Search for the cell housing the specified text and yield its (x, y) center coordinate. 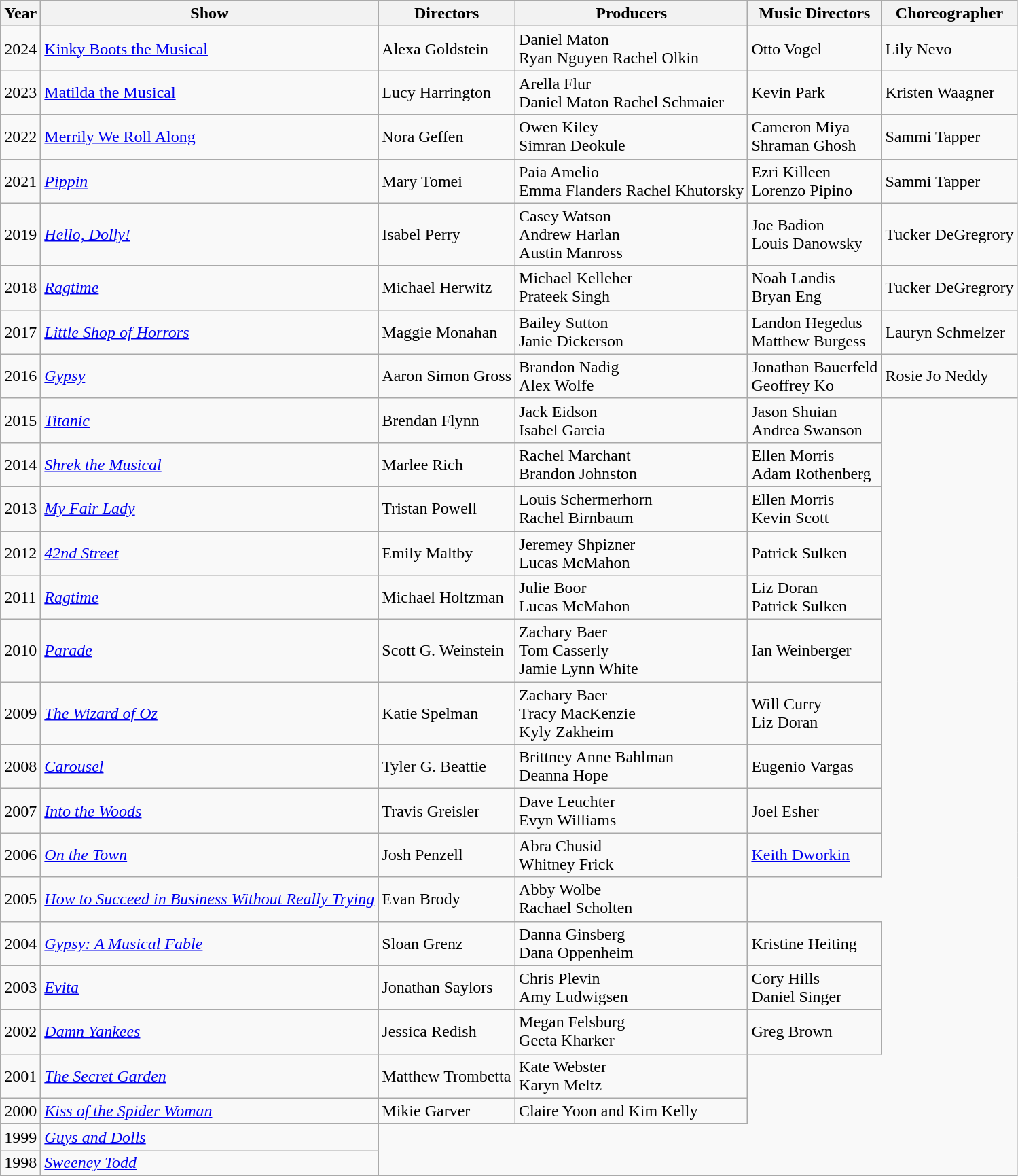
Michael Holtzman (447, 598)
Sloan Grenz (447, 943)
2016 (20, 376)
2006 (20, 855)
Shrek the Musical (209, 465)
Into the Woods (209, 811)
Kiss of the Spider Woman (209, 1111)
Rachel Marchant Brandon Johnston (632, 465)
Abra Chusid Whitney Frick (632, 855)
Jeremey Shpizner Lucas McMahon (632, 553)
Daniel MatonRyan Nguyen Rachel Olkin (632, 49)
2021 (20, 181)
Julie Boor Lucas McMahon (632, 598)
The Secret Garden (209, 1076)
Paia AmelioEmma Flanders Rachel Khutorsky (632, 181)
Matthew Trombetta (447, 1076)
2008 (20, 766)
2012 (20, 553)
On the Town (209, 855)
Danna Ginsberg Dana Oppenheim (632, 943)
Lauryn Schmelzer (949, 332)
Lily Nevo (949, 49)
Isabel Perry (447, 234)
Pippin (209, 181)
2011 (20, 598)
Greg Brown (815, 1031)
Bailey Sutton Janie Dickerson (632, 332)
Gypsy: A Musical Fable (209, 943)
Louis Schermerhorn Rachel Birnbaum (632, 508)
Zachary Baer Tracy MacKenzie Kyly Zakheim (632, 713)
Tristan Powell (447, 508)
Producers (632, 14)
2022 (20, 137)
Kinky Boots the Musical (209, 49)
Josh Penzell (447, 855)
Alexa Goldstein (447, 49)
Directors (447, 14)
Kristen Waagner (949, 92)
2001 (20, 1076)
Abby Wolbe Rachael Scholten (632, 899)
Cameron Miya Shraman Ghosh (815, 137)
2003 (20, 988)
Hello, Dolly! (209, 234)
My Fair Lady (209, 508)
Chris Plevin Amy Ludwigsen (632, 988)
2015 (20, 420)
Aaron Simon Gross (447, 376)
Megan Felsburg Geeta Kharker (632, 1031)
1998 (20, 1162)
Dave Leuchter Evyn Williams (632, 811)
1999 (20, 1137)
Titanic (209, 420)
Liz Doran Patrick Sulken (815, 598)
Year (20, 14)
Tyler G. Beattie (447, 766)
Jonathan Saylors (447, 988)
Eugenio Vargas (815, 766)
Noah Landis Bryan Eng (815, 288)
Cory Hills Daniel Singer (815, 988)
Scott G. Weinstein (447, 651)
Brittney Anne Bahlman Deanna Hope (632, 766)
Music Directors (815, 14)
Kate Webster Karyn Meltz (632, 1076)
Marlee Rich (447, 465)
Casey Watson Andrew Harlan Austin Manross (632, 234)
2009 (20, 713)
Evan Brody (447, 899)
Brendan Flynn (447, 420)
2018 (20, 288)
2014 (20, 465)
2004 (20, 943)
Michael Kelleher Prateek Singh (632, 288)
Ezri KilleenLorenzo Pipino (815, 181)
Katie Spelman (447, 713)
Ellen Morris Adam Rothenberg (815, 465)
Maggie Monahan (447, 332)
Will Curry Liz Doran (815, 713)
Choreographer (949, 14)
Kristine Heiting (815, 943)
2007 (20, 811)
Merrily We Roll Along (209, 137)
Otto Vogel (815, 49)
Jack Eidson Isabel Garcia (632, 420)
Patrick Sulken (815, 553)
Kevin Park (815, 92)
Matilda the Musical (209, 92)
Michael Herwitz (447, 288)
Keith Dworkin (815, 855)
Damn Yankees (209, 1031)
Brandon Nadig Alex Wolfe (632, 376)
2000 (20, 1111)
Show (209, 14)
Zachary Baer Tom Casserly Jamie Lynn White (632, 651)
Ian Weinberger (815, 651)
Guys and Dolls (209, 1137)
2024 (20, 49)
Jessica Redish (447, 1031)
Claire Yoon and Kim Kelly (632, 1111)
2019 (20, 234)
Mary Tomei (447, 181)
Carousel (209, 766)
2013 (20, 508)
Owen Kiley Simran Deokule (632, 137)
Lucy Harrington (447, 92)
2017 (20, 332)
Evita (209, 988)
Nora Geffen (447, 137)
Emily Maltby (447, 553)
Ellen Morris Kevin Scott (815, 508)
Jonathan Bauerfeld Geoffrey Ko (815, 376)
Sweeney Todd (209, 1162)
How to Succeed in Business Without Really Trying (209, 899)
Travis Greisler (447, 811)
The Wizard of Oz (209, 713)
2002 (20, 1031)
2023 (20, 92)
Gypsy (209, 376)
Little Shop of Horrors (209, 332)
2005 (20, 899)
Joe Badion Louis Danowsky (815, 234)
Parade (209, 651)
Mikie Garver (447, 1111)
Joel Esher (815, 811)
Jason Shuian Andrea Swanson (815, 420)
2010 (20, 651)
42nd Street (209, 553)
Landon Hegedus Matthew Burgess (815, 332)
Arella FlurDaniel Maton Rachel Schmaier (632, 92)
Rosie Jo Neddy (949, 376)
